Scan for the cell matching the given text and deliver its (X, Y) coordinate at center. 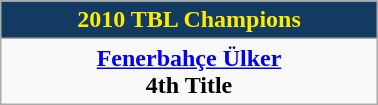
2010 TBL Champions (189, 20)
Fenerbahçe Ülker4th Title (189, 72)
